Search for the cell housing the specified text and yield its (X, Y) center coordinate. 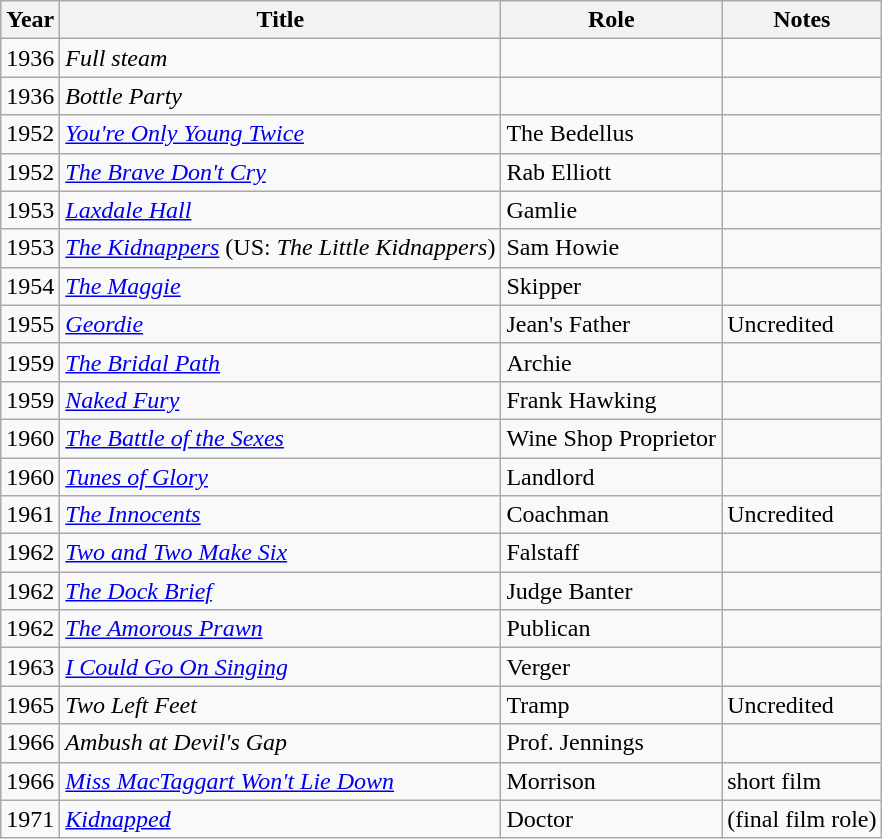
The Kidnappers (US: The Little Kidnappers) (280, 248)
Bottle Party (280, 96)
Coachman (612, 515)
Skipper (612, 286)
Full steam (280, 58)
Tunes of Glory (280, 477)
Doctor (612, 819)
Role (612, 20)
Miss MacTaggart Won't Lie Down (280, 781)
Geordie (280, 324)
Notes (802, 20)
Ambush at Devil's Gap (280, 743)
1961 (30, 515)
The Brave Don't Cry (280, 172)
short film (802, 781)
Kidnapped (280, 819)
Frank Hawking (612, 400)
Judge Banter (612, 591)
Landlord (612, 477)
Two and Two Make Six (280, 553)
Morrison (612, 781)
You're Only Young Twice (280, 134)
Verger (612, 667)
Tramp (612, 705)
(final film role) (802, 819)
Jean's Father (612, 324)
The Maggie (280, 286)
Naked Fury (280, 400)
The Bridal Path (280, 362)
Two Left Feet (280, 705)
The Innocents (280, 515)
Archie (612, 362)
Title (280, 20)
Rab Elliott (612, 172)
1955 (30, 324)
Year (30, 20)
Prof. Jennings (612, 743)
The Battle of the Sexes (280, 438)
Falstaff (612, 553)
The Amorous Prawn (280, 629)
I Could Go On Singing (280, 667)
1963 (30, 667)
Gamlie (612, 210)
Wine Shop Proprietor (612, 438)
1971 (30, 819)
Sam Howie (612, 248)
Laxdale Hall (280, 210)
Publican (612, 629)
The Dock Brief (280, 591)
1954 (30, 286)
The Bedellus (612, 134)
1965 (30, 705)
